Capture the cell that displays the provided text and extract its (x, y) central coordinate. 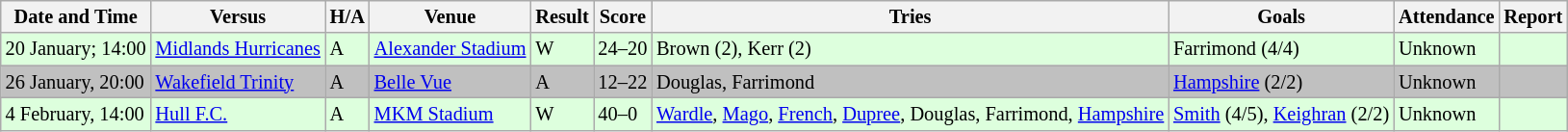
4 February, 14:00 (76, 114)
26 January, 20:00 (76, 82)
Goals (1281, 16)
Wardle, Mago, French, Dupree, Douglas, Farrimond, Hampshire (911, 114)
Score (624, 16)
Attendance (1446, 16)
Date and Time (76, 16)
Wakefield Trinity (239, 82)
Smith (4/5), Keighran (2/2) (1281, 114)
MKM Stadium (450, 114)
40–0 (624, 114)
12–22 (624, 82)
Venue (450, 16)
Hampshire (2/2) (1281, 82)
Tries (911, 16)
Versus (239, 16)
20 January; 14:00 (76, 49)
Result (562, 16)
Brown (2), Kerr (2) (911, 49)
Douglas, Farrimond (911, 82)
Farrimond (4/4) (1281, 49)
Belle Vue (450, 82)
24–20 (624, 49)
Alexander Stadium (450, 49)
Midlands Hurricanes (239, 49)
Hull F.C. (239, 114)
Report (1532, 16)
H/A (347, 16)
